Determine the (x, y) coordinate at the center of the cell enclosing the given text.  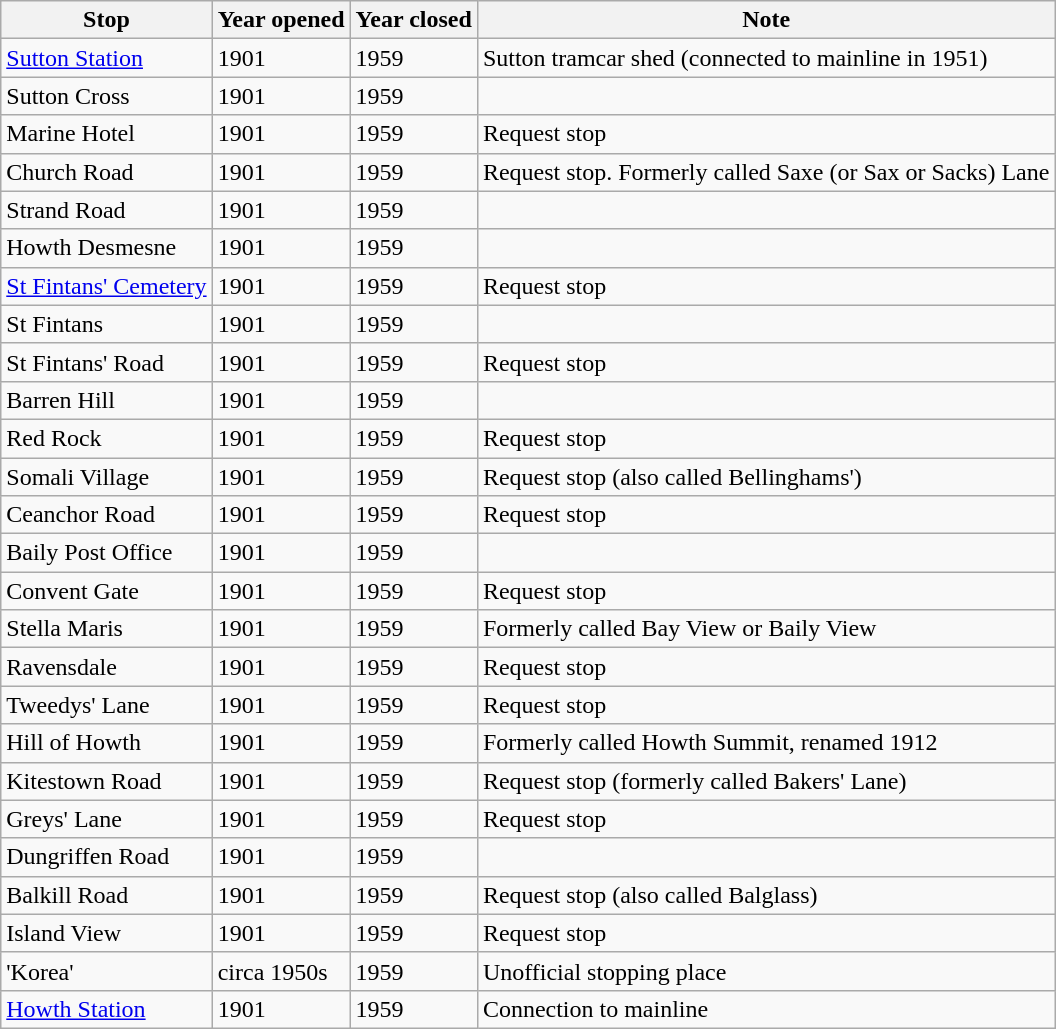
'Korea' (106, 971)
St Fintans' Road (106, 362)
Unofficial stopping place (766, 971)
Greys' Lane (106, 819)
Year opened (281, 20)
Somali Village (106, 477)
Strand Road (106, 210)
Sutton tramcar shed (connected to mainline in 1951) (766, 58)
Dungriffen Road (106, 857)
Island View (106, 933)
Church Road (106, 172)
Ceanchor Road (106, 515)
Hill of Howth (106, 743)
Sutton Station (106, 58)
Marine Hotel (106, 134)
St Fintans' Cemetery (106, 286)
Howth Desmesne (106, 248)
Howth Station (106, 1009)
circa 1950s (281, 971)
Request stop (also called Balglass) (766, 895)
Stella Maris (106, 629)
Ravensdale (106, 667)
Formerly called Bay View or Baily View (766, 629)
Request stop. Formerly called Saxe (or Sax or Sacks) Lane (766, 172)
Year closed (414, 20)
Connection to mainline (766, 1009)
Sutton Cross (106, 96)
Request stop (also called Bellinghams') (766, 477)
Request stop (formerly called Bakers' Lane) (766, 781)
Convent Gate (106, 591)
Kitestown Road (106, 781)
Red Rock (106, 438)
Note (766, 20)
Baily Post Office (106, 553)
Stop (106, 20)
Formerly called Howth Summit, renamed 1912 (766, 743)
Balkill Road (106, 895)
Tweedys' Lane (106, 705)
St Fintans (106, 324)
Barren Hill (106, 400)
